Output the (x, y) coordinate of the center of the cell containing the given text.  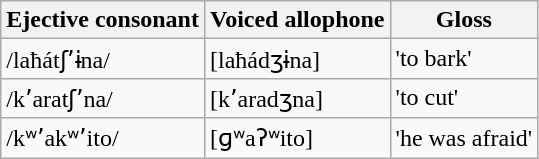
Ejective consonant (103, 20)
'he was afraid' (464, 138)
'to cut' (464, 98)
Voiced allophone (297, 20)
/kʼaratʃʼna/ (103, 98)
'to bark' (464, 59)
[kʼaradʒna] (297, 98)
[laħádʒɨna] (297, 59)
/laħátʃʼɨna/ (103, 59)
[ɡʷaʔʷito] (297, 138)
Gloss (464, 20)
/kʷʼakʷʼito/ (103, 138)
